Return the (X, Y) coordinate for the center point of the cell that contains the specified text.  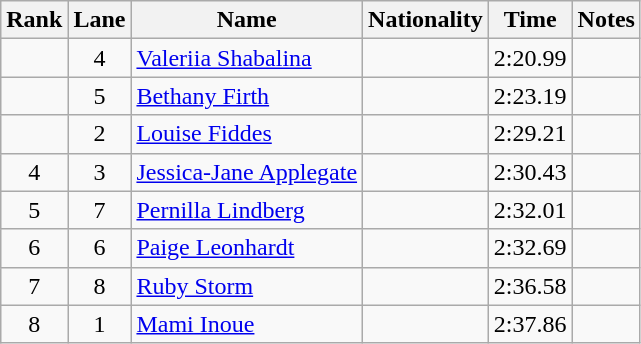
Jessica-Jane Applegate (247, 172)
Valeriia Shabalina (247, 58)
1 (100, 324)
Lane (100, 20)
2:29.21 (530, 134)
2 (100, 134)
Paige Leonhardt (247, 248)
Bethany Firth (247, 96)
Nationality (426, 20)
Notes (606, 20)
Louise Fiddes (247, 134)
2:20.99 (530, 58)
Mami Inoue (247, 324)
2:32.01 (530, 210)
2:30.43 (530, 172)
Name (247, 20)
Rank (34, 20)
3 (100, 172)
Pernilla Lindberg (247, 210)
2:23.19 (530, 96)
2:32.69 (530, 248)
2:37.86 (530, 324)
2:36.58 (530, 286)
Time (530, 20)
Ruby Storm (247, 286)
